Determine the (X, Y) coordinate at the center of the cell enclosing the given text.  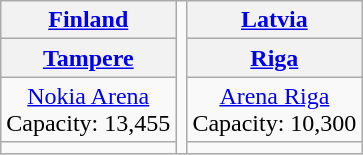
Finland (88, 20)
Tampere (88, 58)
Latvia (274, 20)
Nokia ArenaCapacity: 13,455 (88, 110)
Riga (274, 58)
Arena RigaCapacity: 10,300 (274, 110)
